Identify which cell holds the provided text, then report its [X, Y] central coordinate. 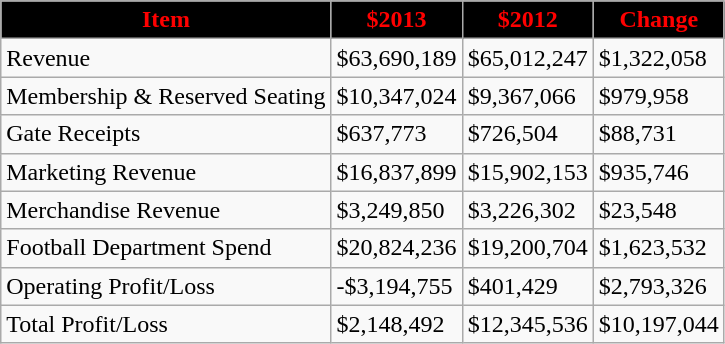
$2013 [396, 20]
$1,623,532 [658, 248]
$10,197,044 [658, 324]
$935,746 [658, 172]
Revenue [166, 58]
$12,345,536 [528, 324]
$9,367,066 [528, 96]
$88,731 [658, 134]
$20,824,236 [396, 248]
$2,148,492 [396, 324]
Total Profit/Loss [166, 324]
$637,773 [396, 134]
Change [658, 20]
$1,322,058 [658, 58]
$23,548 [658, 210]
$16,837,899 [396, 172]
$63,690,189 [396, 58]
Item [166, 20]
$401,429 [528, 286]
$65,012,247 [528, 58]
Membership & Reserved Seating [166, 96]
$2,793,326 [658, 286]
Operating Profit/Loss [166, 286]
Football Department Spend [166, 248]
-$3,194,755 [396, 286]
Gate Receipts [166, 134]
$3,249,850 [396, 210]
$2012 [528, 20]
Merchandise Revenue [166, 210]
$15,902,153 [528, 172]
$726,504 [528, 134]
$3,226,302 [528, 210]
$19,200,704 [528, 248]
Marketing Revenue [166, 172]
$10,347,024 [396, 96]
$979,958 [658, 96]
